Return the (X, Y) coordinate for the center point of the cell that contains the specified text.  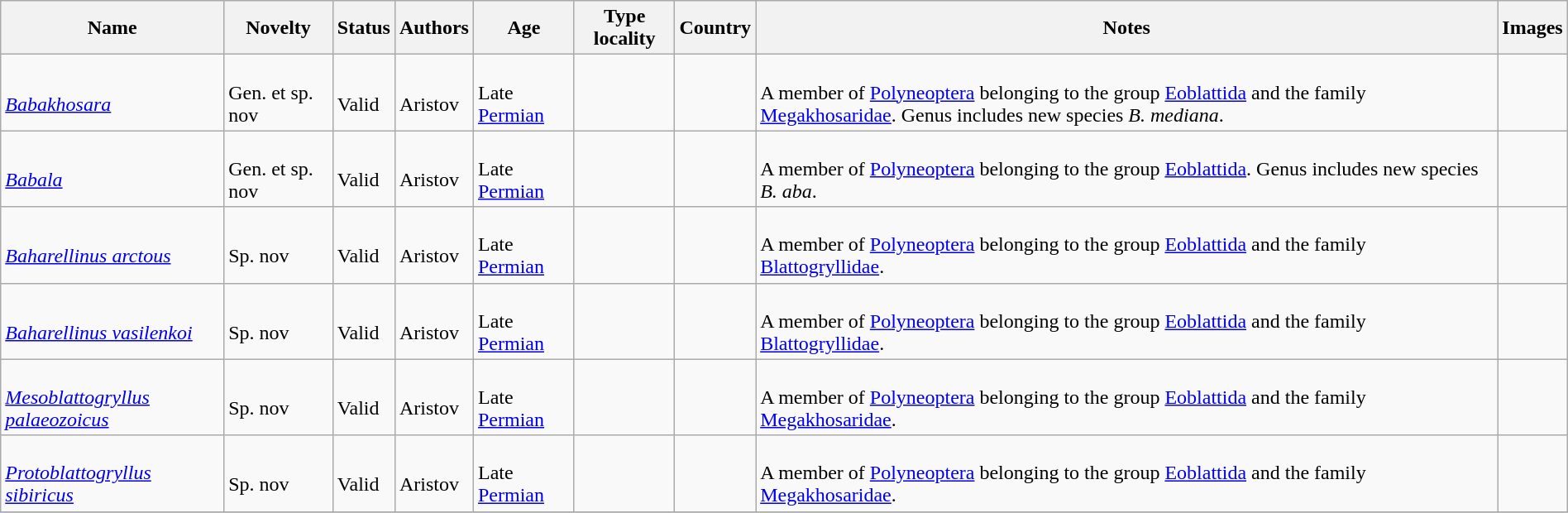
Name (112, 28)
Type locality (624, 28)
Baharellinus vasilenkoi (112, 321)
Babakhosara (112, 93)
Baharellinus arctous (112, 245)
Country (715, 28)
Authors (433, 28)
Novelty (279, 28)
Protoblattogryllus sibiricus (112, 473)
A member of Polyneoptera belonging to the group Eoblattida. Genus includes new species B. aba. (1126, 169)
Age (523, 28)
Mesoblattogryllus palаeozoicus (112, 397)
A member of Polyneoptera belonging to the group Eoblattida and the family Megakhosaridae. Genus includes new species B. mediana. (1126, 93)
Images (1532, 28)
Babala (112, 169)
Status (364, 28)
Notes (1126, 28)
